Provide the [x, y] coordinate of the cell's center where the given text is located.  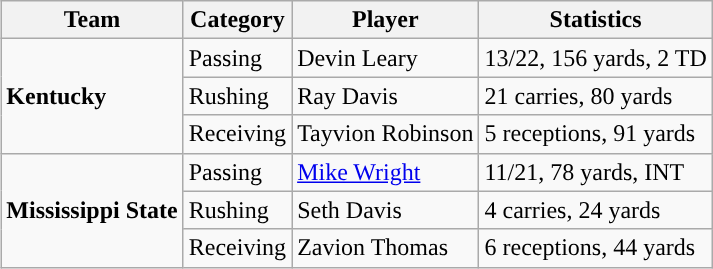
Mississippi State [92, 210]
11/21, 78 yards, INT [596, 172]
Team [92, 20]
Tayvion Robinson [386, 134]
Seth Davis [386, 210]
13/22, 156 yards, 2 TD [596, 58]
21 carries, 80 yards [596, 96]
Devin Leary [386, 58]
Category [237, 20]
Player [386, 20]
Kentucky [92, 96]
Mike Wright [386, 172]
Statistics [596, 20]
Ray Davis [386, 96]
6 receptions, 44 yards [596, 248]
5 receptions, 91 yards [596, 134]
4 carries, 24 yards [596, 210]
Zavion Thomas [386, 248]
